Detect which cell encompasses the target text, then output its (X, Y) center coordinate. 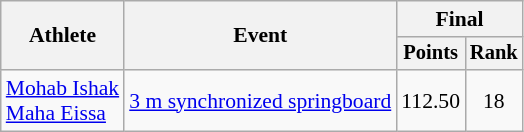
Points (430, 54)
Mohab IshakMaha Eissa (62, 100)
Rank (494, 54)
Athlete (62, 36)
3 m synchronized springboard (260, 100)
18 (494, 100)
112.50 (430, 100)
Event (260, 36)
Final (459, 19)
